For the text-containing cell, return its midpoint in [X, Y] coordinate format. 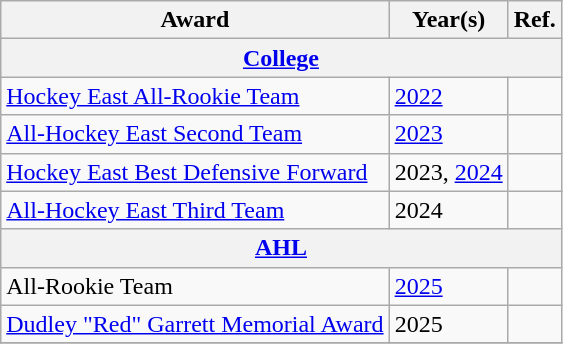
Award [195, 20]
All-Hockey East Second Team [195, 134]
2022 [448, 96]
Ref. [534, 20]
2024 [448, 210]
Hockey East All-Rookie Team [195, 96]
2023, 2024 [448, 172]
Hockey East Best Defensive Forward [195, 172]
Year(s) [448, 20]
All-Rookie Team [195, 286]
AHL [281, 248]
2023 [448, 134]
All-Hockey East Third Team [195, 210]
College [281, 58]
Dudley "Red" Garrett Memorial Award [195, 324]
